Return [x, y] of the center of cell containing provided text 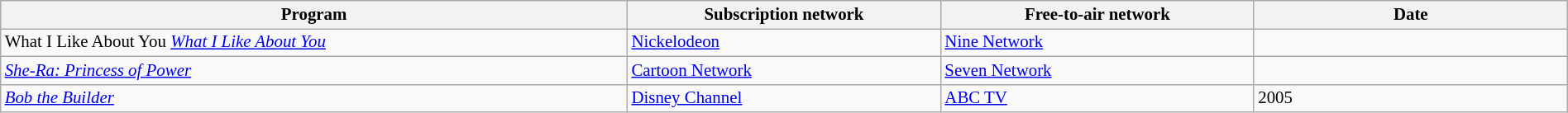
ABC TV [1097, 98]
Free-to-air network [1097, 15]
She-Ra: Princess of Power [314, 70]
What I Like About You What I Like About You [314, 42]
Seven Network [1097, 70]
Nine Network [1097, 42]
Cartoon Network [784, 70]
Date [1411, 15]
Program [314, 15]
Subscription network [784, 15]
Disney Channel [784, 98]
Nickelodeon [784, 42]
2005 [1411, 98]
Bob the Builder [314, 98]
